Extract the (X, Y) coordinate from the center of the cell holding the provided text.  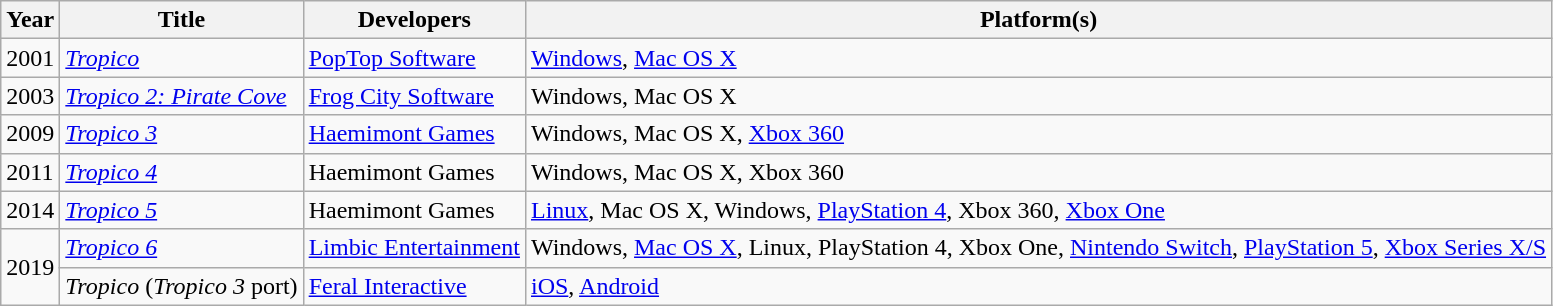
Tropico (Tropico 3 port) (182, 286)
Tropico 3 (182, 134)
2014 (30, 210)
Frog City Software (414, 96)
Linux, Mac OS X, Windows, PlayStation 4, Xbox 360, Xbox One (1038, 210)
Tropico (182, 58)
Tropico 6 (182, 248)
Year (30, 20)
Feral Interactive (414, 286)
Tropico 5 (182, 210)
Windows, Mac OS X, Linux, PlayStation 4, Xbox One, Nintendo Switch, PlayStation 5, Xbox Series X/S (1038, 248)
Limbic Entertainment (414, 248)
iOS, Android (1038, 286)
2009 (30, 134)
Tropico 4 (182, 172)
2019 (30, 267)
2001 (30, 58)
Title (182, 20)
Tropico 2: Pirate Cove (182, 96)
2011 (30, 172)
2003 (30, 96)
Platform(s) (1038, 20)
PopTop Software (414, 58)
Developers (414, 20)
